Determine the [X, Y] coordinate at the center of the cell enclosing the given text.  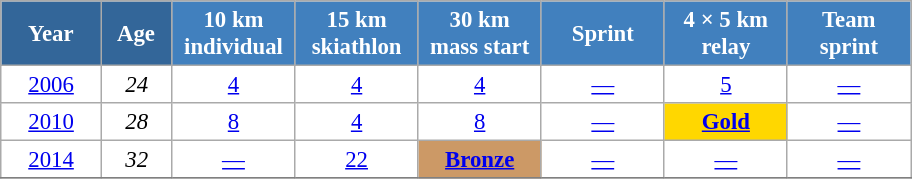
Team sprint [848, 34]
30 km mass start [480, 34]
Year [52, 34]
Bronze [480, 160]
2014 [52, 160]
28 [136, 122]
5 [726, 85]
22 [356, 160]
Gold [726, 122]
2006 [52, 85]
24 [136, 85]
32 [136, 160]
15 km skiathlon [356, 34]
4 × 5 km relay [726, 34]
Age [136, 34]
Sprint [602, 34]
2010 [52, 122]
10 km individual [234, 34]
